Find where the given text appears and provide that cell's center as [x, y] coordinate. 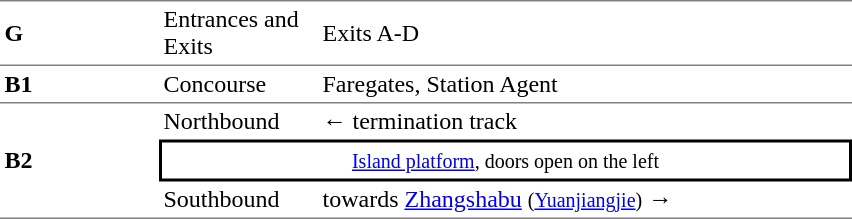
← termination track [585, 122]
Northbound [238, 122]
Concourse [238, 85]
G [80, 33]
Entrances and Exits [238, 33]
Island platform, doors open on the left [506, 161]
Faregates, Station Agent [585, 85]
Exits A-D [585, 33]
B1 [80, 85]
